Output the [x, y] coordinate of the center of the cell containing the given text.  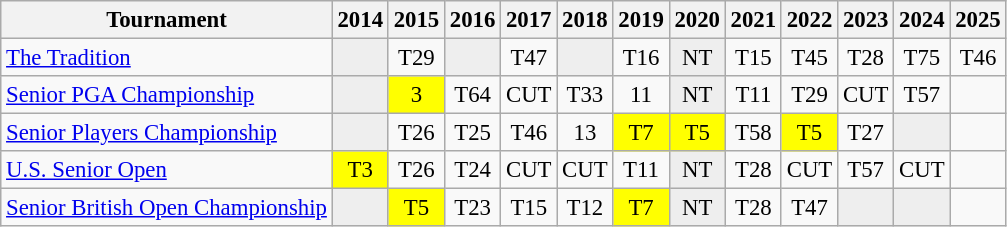
T23 [472, 208]
T16 [641, 58]
T58 [753, 133]
2025 [978, 20]
T64 [472, 95]
Senior PGA Championship [166, 95]
2014 [360, 20]
Senior British Open Championship [166, 208]
2015 [416, 20]
13 [585, 133]
2022 [809, 20]
T33 [585, 95]
U.S. Senior Open [166, 170]
The Tradition [166, 58]
2016 [472, 20]
T75 [922, 58]
2017 [529, 20]
11 [641, 95]
Tournament [166, 20]
T12 [585, 208]
T3 [360, 170]
2024 [922, 20]
2020 [697, 20]
T24 [472, 170]
2021 [753, 20]
T27 [866, 133]
2023 [866, 20]
2019 [641, 20]
2018 [585, 20]
Senior Players Championship [166, 133]
T45 [809, 58]
T25 [472, 133]
3 [416, 95]
